Provide the (x, y) coordinate of the cell's center where the given text is located.  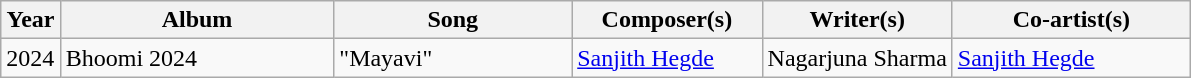
Bhoomi 2024 (197, 58)
2024 (30, 58)
Song (453, 20)
Writer(s) (857, 20)
Year (30, 20)
Album (197, 20)
"Mayavi" (453, 58)
Co-artist(s) (1071, 20)
Nagarjuna Sharma (857, 58)
Composer(s) (667, 20)
